Output the [X, Y] coordinate of the center of the cell containing the given text.  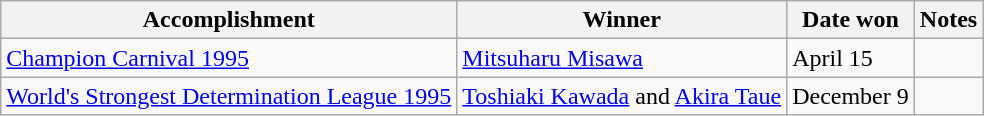
Winner [622, 20]
Notes [948, 20]
Date won [851, 20]
April 15 [851, 58]
December 9 [851, 96]
Mitsuharu Misawa [622, 58]
Champion Carnival 1995 [229, 58]
Accomplishment [229, 20]
Toshiaki Kawada and Akira Taue [622, 96]
World's Strongest Determination League 1995 [229, 96]
